Pinpoint the cell where the given text exists, returning its [x, y] midpoint coordinate. 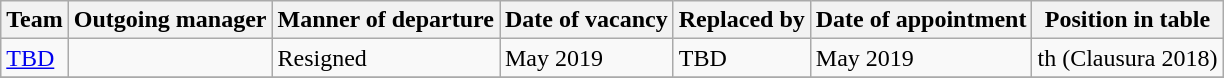
Date of vacancy [587, 20]
th (Clausura 2018) [1128, 58]
Manner of departure [386, 20]
Resigned [386, 58]
Replaced by [742, 20]
Date of appointment [921, 20]
Team [35, 20]
Position in table [1128, 20]
Outgoing manager [170, 20]
